Provide the (x, y) coordinate of the cell's center where the given text is located.  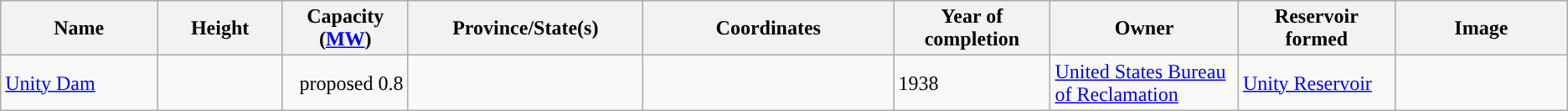
Unity Reservoir (1317, 82)
Owner (1144, 29)
Unity Dam (79, 82)
Reservoir formed (1317, 29)
Year of completion (972, 29)
Height (220, 29)
Image (1481, 29)
Capacity (MW) (345, 29)
Name (79, 29)
Coordinates (769, 29)
proposed 0.8 (345, 82)
1938 (972, 82)
United States Bureau of Reclamation (1144, 82)
Province/State(s) (526, 29)
